Extract the [x, y] coordinate from the center of the cell holding the provided text.  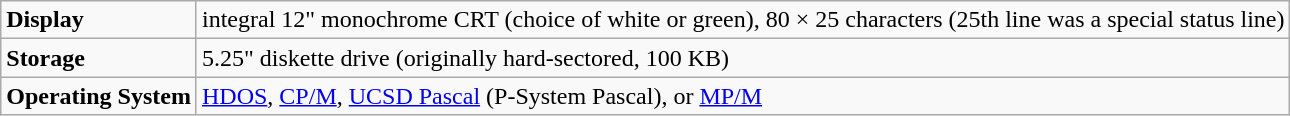
Display [99, 20]
integral 12" monochrome CRT (choice of white or green), 80 × 25 characters (25th line was a special status line) [743, 20]
5.25" diskette drive (originally hard-sectored, 100 KB) [743, 58]
Storage [99, 58]
HDOS, CP/M, UCSD Pascal (P-System Pascal), or MP/M [743, 96]
Operating System [99, 96]
